Return the (X, Y) coordinate for the center point of the cell that contains the specified text.  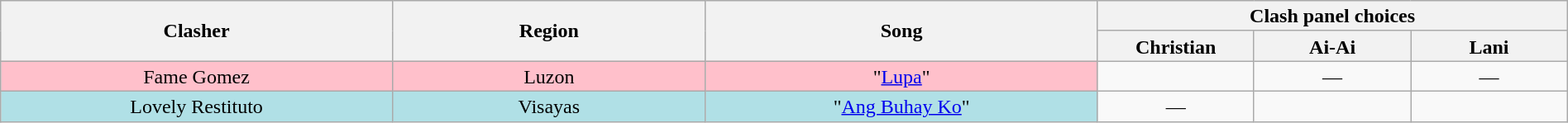
Ai-Ai (1331, 46)
Lani (1489, 46)
Clasher (197, 31)
Christian (1176, 46)
"Ang Buhay Ko" (901, 106)
"Lupa" (901, 76)
Lovely Restituto (197, 106)
Clash panel choices (1332, 17)
Luzon (549, 76)
Region (549, 31)
Visayas (549, 106)
Song (901, 31)
Fame Gomez (197, 76)
